From the cell containing the given text, extract its center point as (X, Y) coordinate. 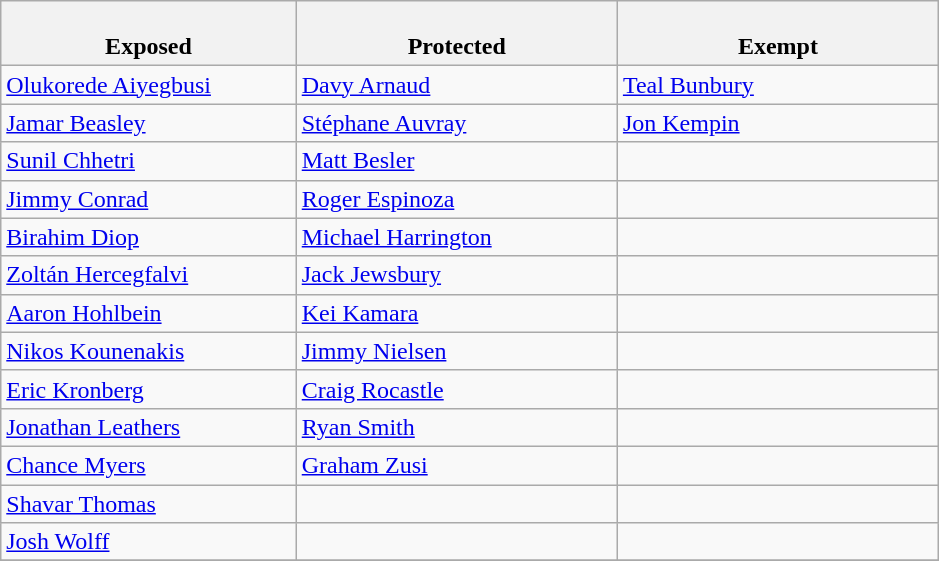
Olukorede Aiyegbusi (148, 85)
Davy Arnaud (456, 85)
Protected (456, 34)
Jack Jewsbury (456, 275)
Stéphane Auvray (456, 123)
Shavar Thomas (148, 503)
Chance Myers (148, 465)
Jimmy Nielsen (456, 351)
Jamar Beasley (148, 123)
Eric Kronberg (148, 389)
Josh Wolff (148, 542)
Ryan Smith (456, 427)
Jimmy Conrad (148, 199)
Exempt (778, 34)
Matt Besler (456, 161)
Jonathan Leathers (148, 427)
Aaron Hohlbein (148, 313)
Michael Harrington (456, 237)
Birahim Diop (148, 237)
Zoltán Hercegfalvi (148, 275)
Nikos Kounenakis (148, 351)
Teal Bunbury (778, 85)
Craig Rocastle (456, 389)
Graham Zusi (456, 465)
Jon Kempin (778, 123)
Kei Kamara (456, 313)
Roger Espinoza (456, 199)
Sunil Chhetri (148, 161)
Exposed (148, 34)
